Capture the cell that displays the provided text and extract its (X, Y) central coordinate. 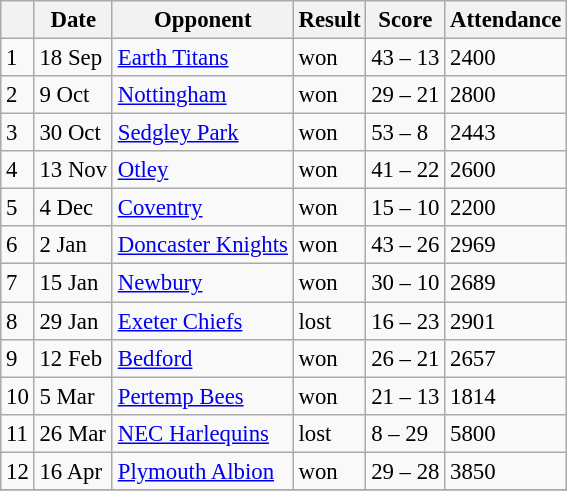
Result (330, 20)
16 – 23 (406, 321)
26 Mar (73, 433)
Nottingham (202, 95)
3850 (506, 471)
4 (18, 170)
9 (18, 358)
29 – 21 (406, 95)
5 Mar (73, 396)
2689 (506, 283)
18 Sep (73, 58)
5 (18, 208)
29 – 28 (406, 471)
Exeter Chiefs (202, 321)
7 (18, 283)
16 Apr (73, 471)
Pertemp Bees (202, 396)
1 (18, 58)
Bedford (202, 358)
Doncaster Knights (202, 245)
53 – 8 (406, 133)
10 (18, 396)
Otley (202, 170)
26 – 21 (406, 358)
15 – 10 (406, 208)
11 (18, 433)
8 – 29 (406, 433)
21 – 13 (406, 396)
2443 (506, 133)
2901 (506, 321)
2800 (506, 95)
Earth Titans (202, 58)
15 Jan (73, 283)
2400 (506, 58)
43 – 13 (406, 58)
Sedgley Park (202, 133)
30 – 10 (406, 283)
Newbury (202, 283)
13 Nov (73, 170)
2 (18, 95)
9 Oct (73, 95)
41 – 22 (406, 170)
Date (73, 20)
30 Oct (73, 133)
43 – 26 (406, 245)
2 Jan (73, 245)
2200 (506, 208)
29 Jan (73, 321)
2600 (506, 170)
8 (18, 321)
12 (18, 471)
4 Dec (73, 208)
Attendance (506, 20)
Score (406, 20)
NEC Harlequins (202, 433)
2657 (506, 358)
3 (18, 133)
Opponent (202, 20)
12 Feb (73, 358)
5800 (506, 433)
1814 (506, 396)
2969 (506, 245)
Plymouth Albion (202, 471)
6 (18, 245)
Coventry (202, 208)
